For the text-containing cell, return its midpoint in [X, Y] coordinate format. 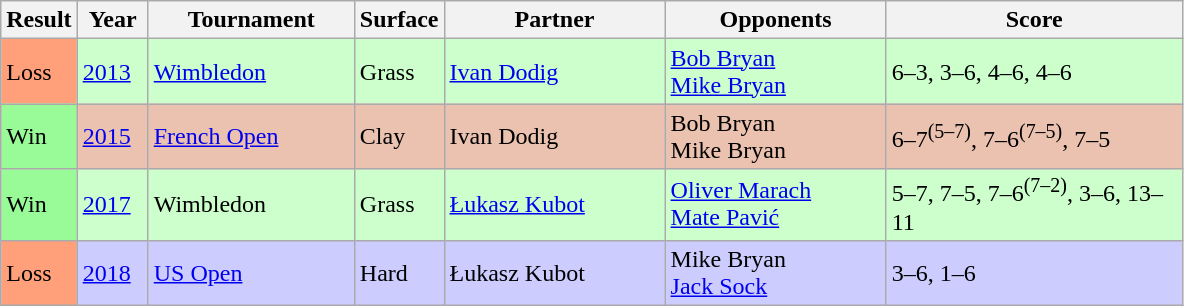
Tournament [251, 20]
2015 [112, 136]
Year [112, 20]
US Open [251, 272]
2017 [112, 205]
2013 [112, 72]
Hard [399, 272]
Score [1034, 20]
Mike Bryan Jack Sock [776, 272]
French Open [251, 136]
Clay [399, 136]
6–3, 3–6, 4–6, 4–6 [1034, 72]
Partner [554, 20]
Result [39, 20]
5–7, 7–5, 7–6(7–2), 3–6, 13–11 [1034, 205]
3–6, 1–6 [1034, 272]
6–7(5–7), 7–6(7–5), 7–5 [1034, 136]
Oliver Marach Mate Pavić [776, 205]
Surface [399, 20]
Opponents [776, 20]
2018 [112, 272]
